Determine the [X, Y] coordinate at the center of the cell enclosing the given text.  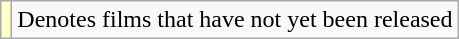
Denotes films that have not yet been released [235, 20]
